Return the [x, y] coordinate for the center point of the cell that contains the specified text.  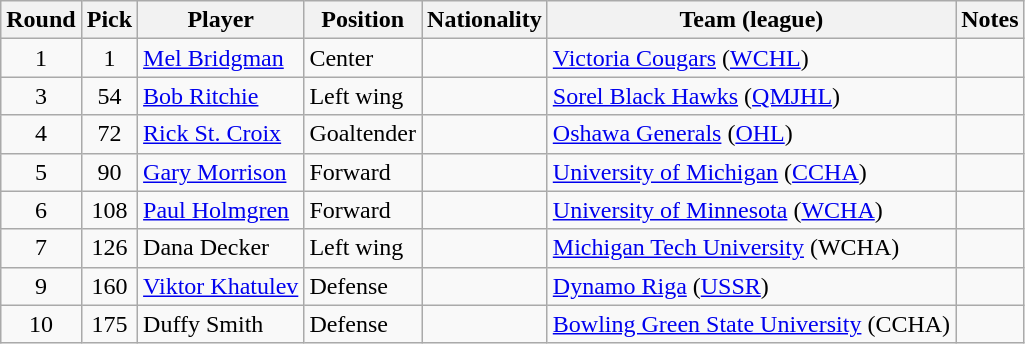
Notes [990, 20]
Dana Decker [221, 248]
Bob Ritchie [221, 96]
Rick St. Croix [221, 134]
Nationality [485, 20]
3 [41, 96]
Mel Bridgman [221, 58]
108 [109, 210]
Victoria Cougars (WCHL) [751, 58]
Michigan Tech University (WCHA) [751, 248]
Team (league) [751, 20]
10 [41, 324]
Pick [109, 20]
University of Michigan (CCHA) [751, 172]
Sorel Black Hawks (QMJHL) [751, 96]
University of Minnesota (WCHA) [751, 210]
Position [363, 20]
Player [221, 20]
126 [109, 248]
90 [109, 172]
4 [41, 134]
Gary Morrison [221, 172]
Goaltender [363, 134]
7 [41, 248]
5 [41, 172]
Viktor Khatulev [221, 286]
Duffy Smith [221, 324]
Round [41, 20]
6 [41, 210]
Dynamo Riga (USSR) [751, 286]
175 [109, 324]
Oshawa Generals (OHL) [751, 134]
54 [109, 96]
72 [109, 134]
Bowling Green State University (CCHA) [751, 324]
Paul Holmgren [221, 210]
9 [41, 286]
Center [363, 58]
160 [109, 286]
